Search for the cell housing the specified text and yield its [X, Y] center coordinate. 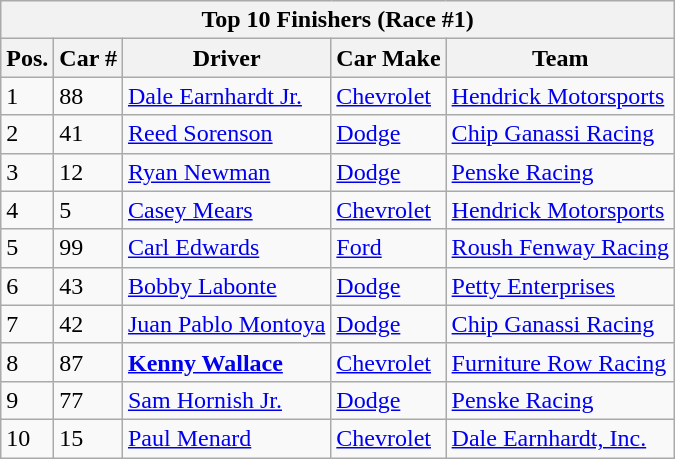
Ford [388, 248]
15 [88, 438]
Ryan Newman [226, 172]
Petty Enterprises [560, 286]
3 [28, 172]
Car Make [388, 58]
Dale Earnhardt Jr. [226, 96]
88 [88, 96]
Sam Hornish Jr. [226, 400]
Carl Edwards [226, 248]
43 [88, 286]
10 [28, 438]
Driver [226, 58]
Kenny Wallace [226, 362]
42 [88, 324]
Casey Mears [226, 210]
Car # [88, 58]
Bobby Labonte [226, 286]
Roush Fenway Racing [560, 248]
Paul Menard [226, 438]
8 [28, 362]
Pos. [28, 58]
87 [88, 362]
Team [560, 58]
Juan Pablo Montoya [226, 324]
Reed Sorenson [226, 134]
Furniture Row Racing [560, 362]
1 [28, 96]
4 [28, 210]
77 [88, 400]
41 [88, 134]
Top 10 Finishers (Race #1) [338, 20]
9 [28, 400]
12 [88, 172]
7 [28, 324]
6 [28, 286]
99 [88, 248]
Dale Earnhardt, Inc. [560, 438]
2 [28, 134]
